Detect which cell encompasses the target text, then output its [x, y] center coordinate. 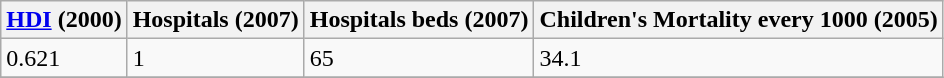
1 [216, 58]
HDI (2000) [64, 20]
65 [419, 58]
Hospitals beds (2007) [419, 20]
Children's Mortality every 1000 (2005) [738, 20]
0.621 [64, 58]
34.1 [738, 58]
Hospitals (2007) [216, 20]
